For the text-containing cell, return its midpoint in [X, Y] coordinate format. 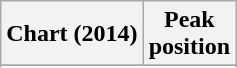
Peakposition [189, 34]
Chart (2014) [72, 34]
